Extract the [x, y] coordinate from the center of the cell holding the provided text.  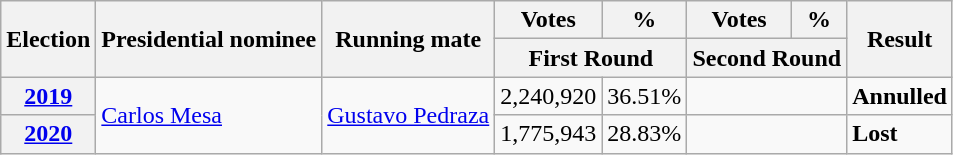
Running mate [408, 39]
First Round [591, 58]
Annulled [900, 96]
Result [900, 39]
28.83% [644, 134]
2019 [48, 96]
Gustavo Pedraza [408, 115]
Presidential nominee [209, 39]
2,240,920 [548, 96]
36.51% [644, 96]
Second Round [767, 58]
1,775,943 [548, 134]
Carlos Mesa [209, 115]
Election [48, 39]
2020 [48, 134]
Lost [900, 134]
